Extract the (x, y) coordinate from the center of the cell holding the provided text.  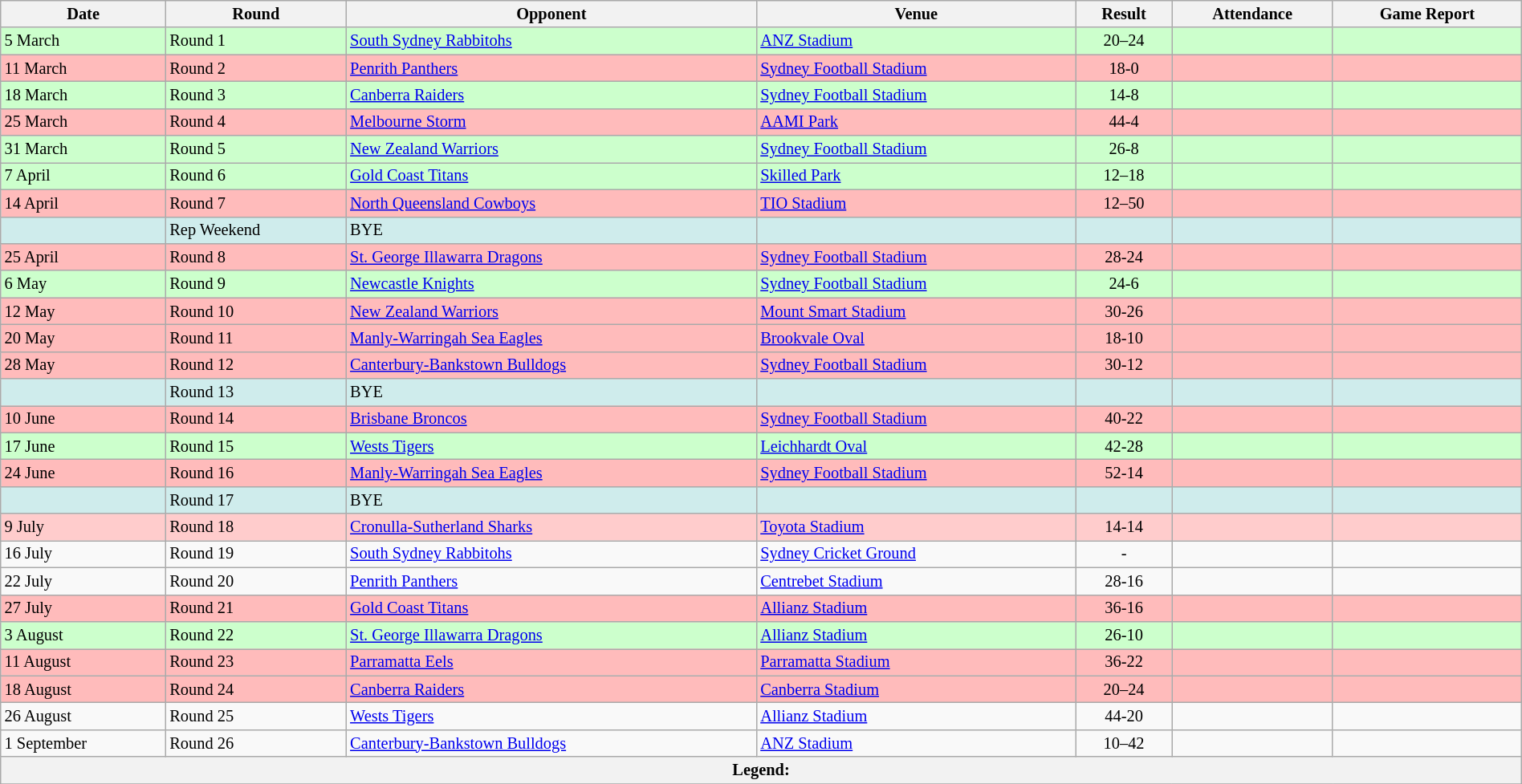
Round 1 (255, 41)
Round 20 (255, 581)
Round 18 (255, 527)
Game Report (1427, 14)
16 July (83, 554)
26-10 (1124, 635)
TIO Stadium (916, 203)
Round 19 (255, 554)
36-22 (1124, 662)
27 July (83, 608)
17 June (83, 446)
Sydney Cricket Ground (916, 554)
Cronulla-Sutherland Sharks (551, 527)
28-16 (1124, 581)
6 May (83, 284)
Round 2 (255, 68)
Round 5 (255, 149)
Canberra Stadium (916, 689)
Round 26 (255, 743)
18-10 (1124, 338)
Round 21 (255, 608)
18-0 (1124, 68)
Rep Weekend (255, 230)
Brisbane Broncos (551, 419)
25 April (83, 257)
Round 14 (255, 419)
5 March (83, 41)
25 March (83, 122)
24-6 (1124, 284)
Centrebet Stadium (916, 581)
Newcastle Knights (551, 284)
Round 12 (255, 365)
Parramatta Eels (551, 662)
28-24 (1124, 257)
26 August (83, 716)
Round 17 (255, 500)
Date (83, 14)
Round 10 (255, 311)
12 May (83, 311)
Round 23 (255, 662)
11 March (83, 68)
30-12 (1124, 365)
28 May (83, 365)
22 July (83, 581)
20 May (83, 338)
Round 22 (255, 635)
- (1124, 554)
Opponent (551, 14)
Round 9 (255, 284)
14-14 (1124, 527)
14 April (83, 203)
Legend: (761, 770)
36-16 (1124, 608)
Round 24 (255, 689)
AAMI Park (916, 122)
3 August (83, 635)
44-20 (1124, 716)
Round 13 (255, 392)
40-22 (1124, 419)
44-4 (1124, 122)
Round 15 (255, 446)
Round 25 (255, 716)
26-8 (1124, 149)
7 April (83, 176)
24 June (83, 473)
Round (255, 14)
Melbourne Storm (551, 122)
Result (1124, 14)
Round 6 (255, 176)
Attendance (1252, 14)
30-26 (1124, 311)
Round 3 (255, 95)
Round 4 (255, 122)
9 July (83, 527)
Skilled Park (916, 176)
1 September (83, 743)
Toyota Stadium (916, 527)
Round 16 (255, 473)
14-8 (1124, 95)
18 March (83, 95)
18 August (83, 689)
Mount Smart Stadium (916, 311)
Round 8 (255, 257)
12–50 (1124, 203)
Round 11 (255, 338)
31 March (83, 149)
Round 7 (255, 203)
11 August (83, 662)
Leichhardt Oval (916, 446)
Brookvale Oval (916, 338)
12–18 (1124, 176)
10–42 (1124, 743)
Parramatta Stadium (916, 662)
North Queensland Cowboys (551, 203)
42-28 (1124, 446)
Venue (916, 14)
52-14 (1124, 473)
10 June (83, 419)
